Locate the cell with the specified text and output its (X, Y) center coordinate. 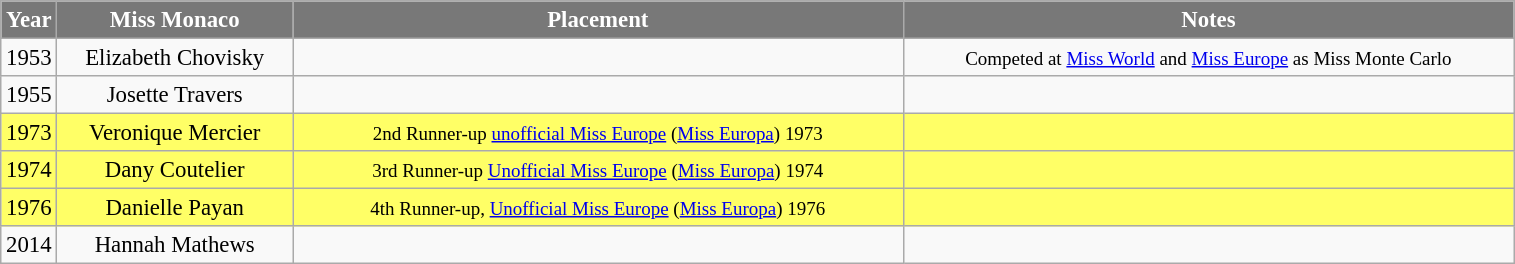
Placement (598, 20)
4th Runner-up, Unofficial Miss Europe (Miss Europa) 1976 (598, 208)
Veronique Mercier (175, 133)
Miss Monaco (175, 20)
Dany Coutelier (175, 170)
1974 (29, 170)
2014 (29, 245)
1955 (29, 95)
Competed at Miss World and Miss Europe as Miss Monte Carlo (1208, 58)
Hannah Mathews (175, 245)
Elizabeth Chovisky (175, 58)
3rd Runner-up Unofficial Miss Europe (Miss Europa) 1974 (598, 170)
1976 (29, 208)
Notes (1208, 20)
Josette Travers (175, 95)
Year (29, 20)
2nd Runner-up unofficial Miss Europe (Miss Europa) 1973 (598, 133)
Danielle Payan (175, 208)
1953 (29, 58)
1973 (29, 133)
